Pinpoint the cell where the given text exists, returning its [x, y] midpoint coordinate. 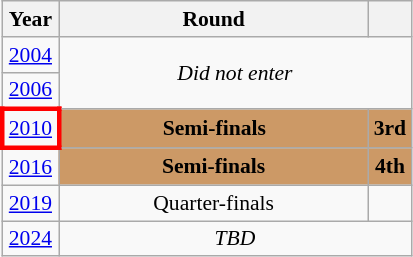
TBD [236, 239]
4th [390, 166]
Did not enter [236, 74]
2010 [30, 130]
3rd [390, 130]
2004 [30, 55]
Year [30, 19]
Round [214, 19]
2016 [30, 166]
2006 [30, 90]
Quarter-finals [214, 203]
2024 [30, 239]
2019 [30, 203]
